Detect which cell encompasses the target text, then output its [x, y] center coordinate. 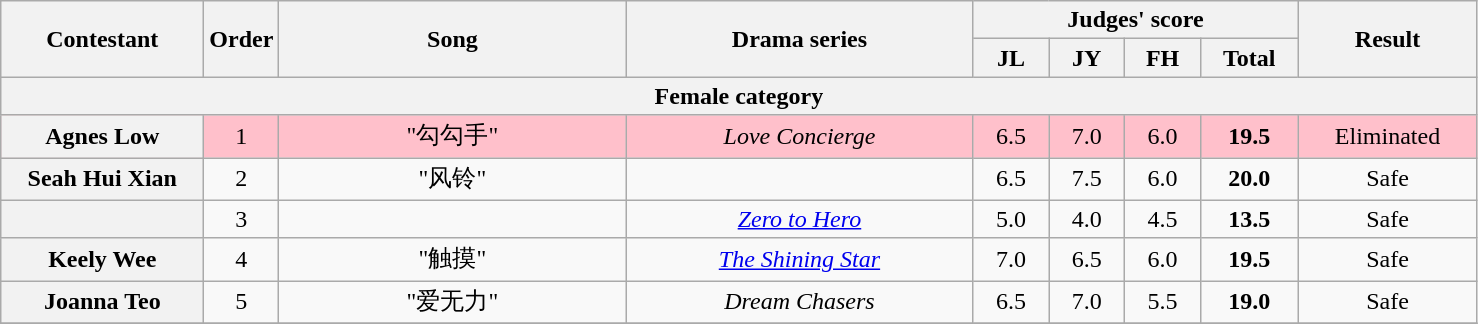
5.0 [1011, 219]
4 [242, 260]
Seah Hui Xian [102, 180]
7.5 [1087, 180]
20.0 [1250, 180]
Order [242, 39]
13.5 [1250, 219]
Love Concierge [800, 136]
FH [1163, 58]
Drama series [800, 39]
Contestant [102, 39]
JL [1011, 58]
2 [242, 180]
4.0 [1087, 219]
3 [242, 219]
Joanna Teo [102, 302]
"勾勾手" [452, 136]
Song [452, 39]
Judges' score [1136, 20]
Total [1250, 58]
5.5 [1163, 302]
19.0 [1250, 302]
JY [1087, 58]
Keely Wee [102, 260]
Result [1388, 39]
1 [242, 136]
"爱无力" [452, 302]
Agnes Low [102, 136]
4.5 [1163, 219]
Female category [739, 96]
Dream Chasers [800, 302]
Eliminated [1388, 136]
"触摸" [452, 260]
"风铃" [452, 180]
Zero to Hero [800, 219]
The Shining Star [800, 260]
5 [242, 302]
